Determine the [X, Y] coordinate at the center of the cell enclosing the given text.  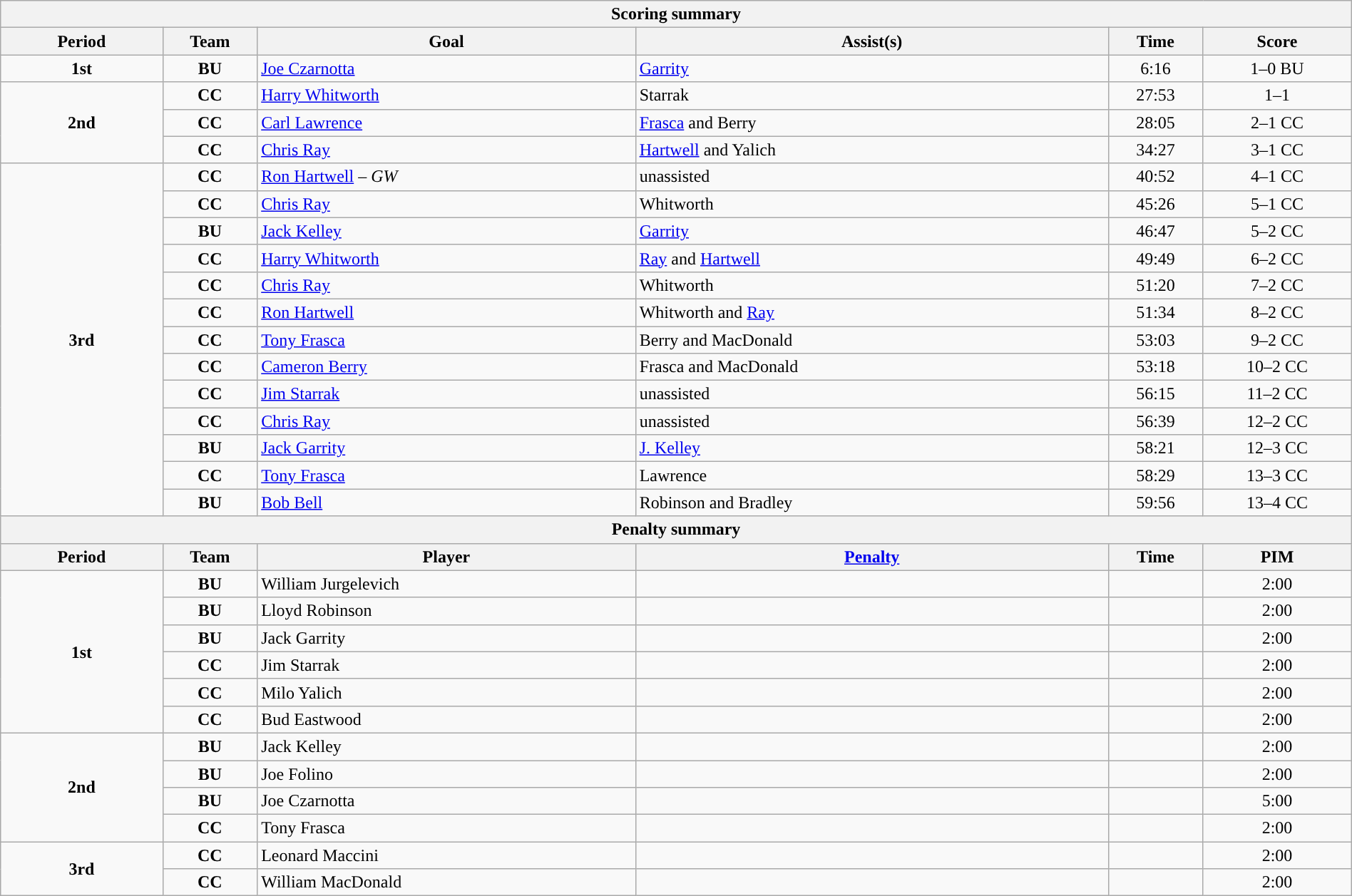
11–2 CC [1277, 394]
Starrak [871, 96]
Lloyd Robinson [446, 611]
Hartwell and Yalich [871, 150]
PIM [1277, 557]
William MacDonald [446, 882]
Scoring summary [676, 14]
46:47 [1155, 231]
3–1 CC [1277, 150]
Frasca and MacDonald [871, 367]
Milo Yalich [446, 692]
Frasca and Berry [871, 123]
1–0 BU [1277, 68]
12–2 CC [1277, 421]
Penalty summary [676, 530]
2–1 CC [1277, 123]
Ray and Hartwell [871, 258]
Joe Folino [446, 773]
5:00 [1277, 801]
1–1 [1277, 96]
13–4 CC [1277, 503]
Bob Bell [446, 503]
40:52 [1155, 177]
Ron Hartwell – GW [446, 177]
William Jurgelevich [446, 584]
12–3 CC [1277, 448]
58:29 [1155, 475]
Assist(s) [871, 41]
Goal [446, 41]
5–1 CC [1277, 204]
27:53 [1155, 96]
Player [446, 557]
45:26 [1155, 204]
4–1 CC [1277, 177]
13–3 CC [1277, 475]
7–2 CC [1277, 285]
Whitworth and Ray [871, 312]
Leonard Maccini [446, 855]
49:49 [1155, 258]
56:15 [1155, 394]
9–2 CC [1277, 340]
5–2 CC [1277, 231]
10–2 CC [1277, 367]
8–2 CC [1277, 312]
51:34 [1155, 312]
6–2 CC [1277, 258]
Cameron Berry [446, 367]
53:03 [1155, 340]
53:18 [1155, 367]
Robinson and Bradley [871, 503]
28:05 [1155, 123]
51:20 [1155, 285]
6:16 [1155, 68]
58:21 [1155, 448]
56:39 [1155, 421]
Berry and MacDonald [871, 340]
Score [1277, 41]
34:27 [1155, 150]
Lawrence [871, 475]
Ron Hartwell [446, 312]
Bud Eastwood [446, 719]
59:56 [1155, 503]
J. Kelley [871, 448]
Penalty [871, 557]
Carl Lawrence [446, 123]
